Detect which cell encompasses the target text, then output its (x, y) center coordinate. 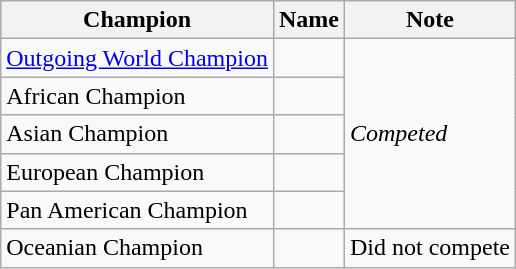
European Champion (138, 172)
Asian Champion (138, 134)
Pan American Champion (138, 210)
Note (430, 20)
Oceanian Champion (138, 248)
Outgoing World Champion (138, 58)
Name (308, 20)
African Champion (138, 96)
Champion (138, 20)
Competed (430, 134)
Did not compete (430, 248)
